Find where the given text appears and provide that cell's center as (X, Y) coordinate. 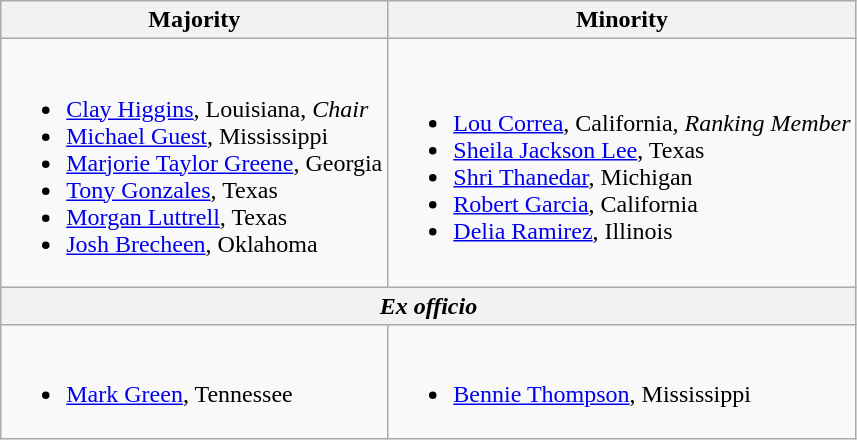
Lou Correa, California, Ranking MemberSheila Jackson Lee, TexasShri Thanedar, MichiganRobert Garcia, CaliforniaDelia Ramirez, Illinois (622, 163)
Mark Green, Tennessee (194, 382)
Ex officio (428, 306)
Majority (194, 20)
Minority (622, 20)
Bennie Thompson, Mississippi (622, 382)
